Extract the (X, Y) coordinate from the center of the cell holding the provided text.  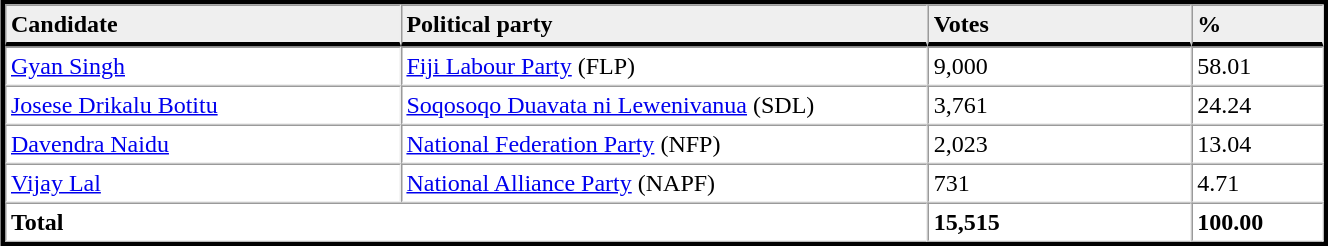
% (1257, 25)
731 (1060, 184)
15,515 (1060, 222)
Total (466, 222)
4.71 (1257, 184)
Soqosoqo Duavata ni Lewenivanua (SDL) (664, 106)
Political party (664, 25)
9,000 (1060, 66)
3,761 (1060, 106)
Josese Drikalu Botitu (202, 106)
58.01 (1257, 66)
24.24 (1257, 106)
13.04 (1257, 144)
2,023 (1060, 144)
100.00 (1257, 222)
Votes (1060, 25)
National Federation Party (NFP) (664, 144)
Gyan Singh (202, 66)
Fiji Labour Party (FLP) (664, 66)
Vijay Lal (202, 184)
Candidate (202, 25)
National Alliance Party (NAPF) (664, 184)
Davendra Naidu (202, 144)
